Pinpoint the cell where the given text exists, returning its [X, Y] midpoint coordinate. 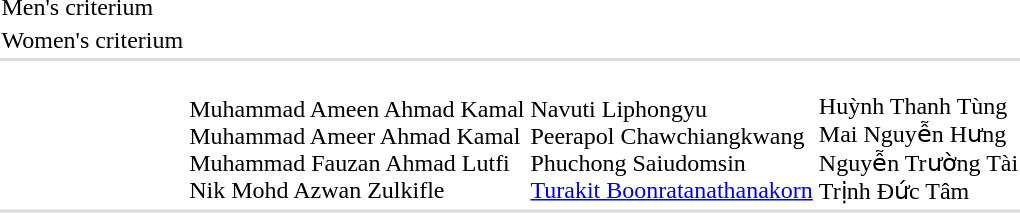
Muhammad Ameen Ahmad KamalMuhammad Ameer Ahmad KamalMuhammad Fauzan Ahmad LutfiNik Mohd Azwan Zulkifle [357, 135]
Huỳnh Thanh TùngMai Nguyễn HưngNguyễn Trường TàiTrịnh Đức Tâm [918, 135]
Navuti LiphongyuPeerapol ChawchiangkwangPhuchong SaiudomsinTurakit Boonratanathanakorn [672, 135]
Women's criterium [92, 40]
